Return the (X, Y) coordinate for the center point of the cell that contains the specified text.  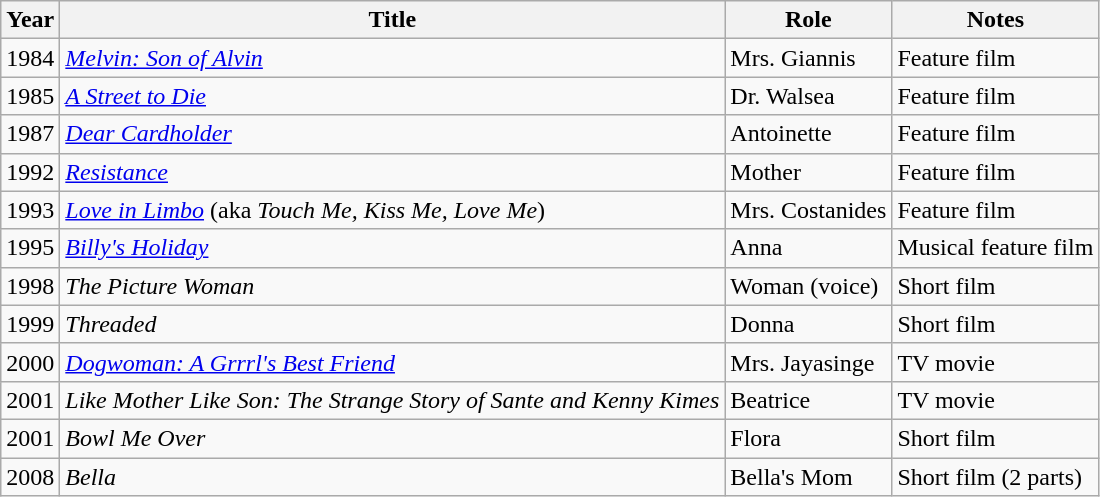
Year (30, 20)
2000 (30, 362)
Woman (voice) (808, 286)
Anna (808, 248)
Role (808, 20)
The Picture Woman (392, 286)
A Street to Die (392, 96)
Donna (808, 324)
Like Mother Like Son: The Strange Story of Sante and Kenny Kimes (392, 400)
1998 (30, 286)
Musical feature film (996, 248)
1993 (30, 210)
Mother (808, 172)
1987 (30, 134)
Short film (2 parts) (996, 477)
Threaded (392, 324)
Flora (808, 438)
Mrs. Costanides (808, 210)
Bella (392, 477)
1999 (30, 324)
1984 (30, 58)
Resistance (392, 172)
Dear Cardholder (392, 134)
1995 (30, 248)
1985 (30, 96)
Mrs. Jayasinge (808, 362)
Bella's Mom (808, 477)
Antoinette (808, 134)
Mrs. Giannis (808, 58)
Melvin: Son of Alvin (392, 58)
Dogwoman: A Grrrl's Best Friend (392, 362)
Dr. Walsea (808, 96)
Title (392, 20)
Beatrice (808, 400)
1992 (30, 172)
Notes (996, 20)
2008 (30, 477)
Bowl Me Over (392, 438)
Billy's Holiday (392, 248)
Love in Limbo (aka Touch Me, Kiss Me, Love Me) (392, 210)
